Capture the cell that displays the provided text and extract its (x, y) central coordinate. 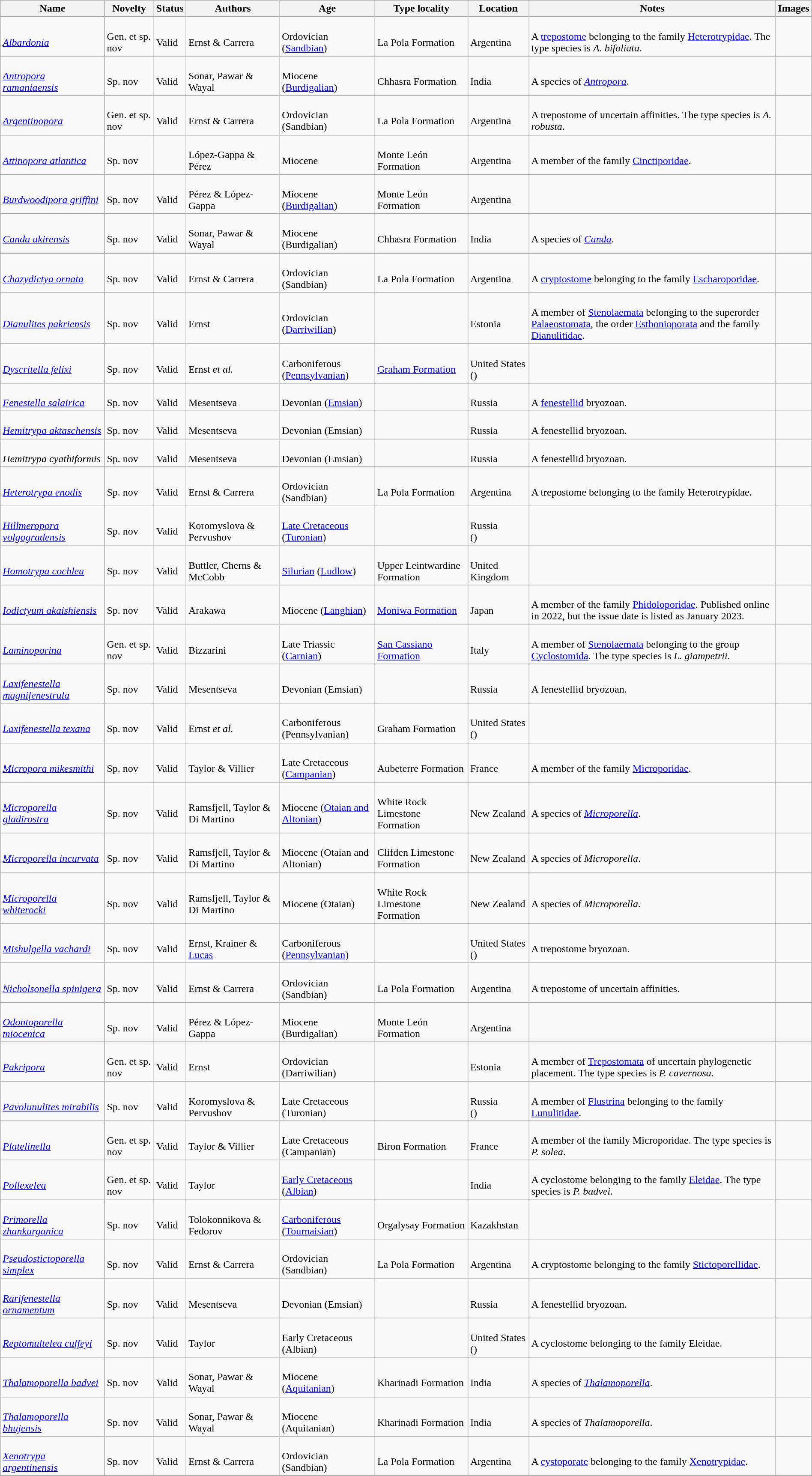
A species of Antropora. (652, 76)
A member of Trepostomata of uncertain phylogenetic placement. The type species is P. cavernosa. (652, 1061)
A trepostome belonging to the family Heterotrypidae. (652, 487)
Italy (498, 644)
Nicholsonella spinigera (52, 983)
Notes (652, 9)
A trepostome of uncertain affinities. (652, 983)
Homotrypa cochlea (52, 565)
Location (498, 9)
Fenestella salairica (52, 397)
Pollexelea (52, 1180)
A member of the family Microporidae. (652, 762)
A trepostome of uncertain affinities. The type species is A. robusta. (652, 115)
A member of the family Microporidae. The type species is P. solea. (652, 1141)
A member of the family Phidoloporidae. Published online in 2022, but the issue date is listed as January 2023. (652, 605)
Pseudostictoporella simplex (52, 1259)
Type locality (421, 9)
San Cassiano Formation (421, 644)
Hillmeropora volgogradensis (52, 526)
Thalamoporella badvei (52, 1377)
Microporella incurvata (52, 853)
United Kingdom (498, 565)
Odontoporella miocenica (52, 1022)
A member of Stenolaemata belonging to the superorder Palaeostomata, the order Esthonioporata and the family Dianulitidae. (652, 318)
Chazydictya ornata (52, 273)
Heterotrypa enodis (52, 487)
Miocene (327, 155)
Dyscritella felixi (52, 363)
Kazakhstan (498, 1219)
Carboniferous (Tournaisian) (327, 1219)
Laxifenestella texana (52, 723)
Ernst, Krainer & Lucas (233, 943)
Biron Formation (421, 1141)
A species of Canda. (652, 233)
Thalamoporella bhujensis (52, 1416)
Clifden Limestone Formation (421, 853)
Tolokonnikova & Fedorov (233, 1219)
Images (794, 9)
A trepostome belonging to the family Heterotrypidae. The type species is A. bifoliata. (652, 36)
Xenotrypa argentinensis (52, 1456)
Laminoporina (52, 644)
A cryptostome belonging to the family Escharoporidae. (652, 273)
Laxifenestella magnifenestrula (52, 684)
Platelinella (52, 1141)
Buttler, Cherns & McCobb (233, 565)
Primorella zhankurganica (52, 1219)
A cystoporate belonging to the family Xenotrypidae. (652, 1456)
Japan (498, 605)
Miocene (Otaian) (327, 898)
Attinopora atlantica (52, 155)
Arakawa (233, 605)
A cyclostome belonging to the family Eleidae. The type species is P. badvei. (652, 1180)
Upper Leintwardine Formation (421, 565)
Late Triassic (Carnian) (327, 644)
Bizzarini (233, 644)
Silurian (Ludlow) (327, 565)
Novelty (129, 9)
Pavolunulites mirabilis (52, 1101)
A member of the family Cinctiporidae. (652, 155)
A cryptostome belonging to the family Stictoporellidae. (652, 1259)
Aubeterre Formation (421, 762)
Microporella gladirostra (52, 808)
Dianulites pakriensis (52, 318)
Authors (233, 9)
A trepostome bryozoan. (652, 943)
López-Gappa & Pérez (233, 155)
Status (170, 9)
Antropora ramaniaensis (52, 76)
Orgalysay Formation (421, 1219)
A member of Stenolaemata belonging to the group Cyclostomida. The type species is L. giampetrii. (652, 644)
Microporella whiterocki (52, 898)
Rarifenestella ornamentum (52, 1298)
Albardonia (52, 36)
Canda ukirensis (52, 233)
Hemitrypa cyathiformis (52, 452)
Mishulgella vachardi (52, 943)
Name (52, 9)
A cyclostome belonging to the family Eleidae. (652, 1338)
Iodictyum akaishiensis (52, 605)
Pakripora (52, 1061)
Miocene (Langhian) (327, 605)
Reptomultelea cuffeyi (52, 1338)
Micropora mikesmithi (52, 762)
Moniwa Formation (421, 605)
Burdwoodipora griffini (52, 194)
A member of Flustrina belonging to the family Lunulitidae. (652, 1101)
Age (327, 9)
Argentinopora (52, 115)
Hemitrypa aktaschensis (52, 425)
